Output the [X, Y] coordinate of the center of the cell containing the given text.  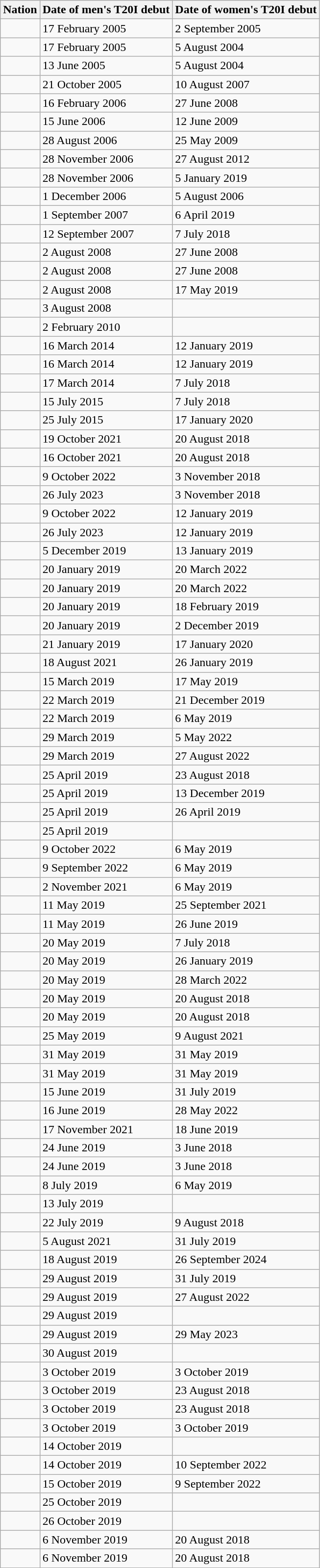
10 August 2007 [246, 84]
26 October 2019 [106, 1521]
28 March 2022 [246, 980]
13 June 2005 [106, 66]
25 July 2015 [106, 420]
25 October 2019 [106, 1502]
Nation [20, 10]
10 September 2022 [246, 1465]
26 June 2019 [246, 924]
26 September 2024 [246, 1260]
2 September 2005 [246, 28]
13 January 2019 [246, 551]
2 December 2019 [246, 625]
13 July 2019 [106, 1204]
25 May 2009 [246, 140]
21 October 2005 [106, 84]
15 June 2019 [106, 1092]
15 July 2015 [106, 401]
29 May 2023 [246, 1334]
3 August 2008 [106, 308]
9 August 2018 [246, 1222]
12 September 2007 [106, 234]
27 August 2012 [246, 159]
18 June 2019 [246, 1129]
28 May 2022 [246, 1110]
5 August 2006 [246, 196]
12 June 2009 [246, 122]
8 July 2019 [106, 1185]
16 June 2019 [106, 1110]
30 August 2019 [106, 1353]
15 March 2019 [106, 681]
19 October 2021 [106, 439]
26 April 2019 [246, 812]
18 February 2019 [246, 607]
5 August 2021 [106, 1241]
25 May 2019 [106, 1036]
1 September 2007 [106, 215]
Date of men's T20I debut [106, 10]
1 December 2006 [106, 196]
21 December 2019 [246, 700]
21 January 2019 [106, 644]
9 August 2021 [246, 1036]
17 March 2014 [106, 383]
13 December 2019 [246, 793]
17 November 2021 [106, 1129]
Date of women's T20I debut [246, 10]
6 April 2019 [246, 215]
5 January 2019 [246, 177]
5 May 2022 [246, 737]
22 July 2019 [106, 1222]
5 December 2019 [106, 551]
18 August 2019 [106, 1260]
15 October 2019 [106, 1484]
16 October 2021 [106, 457]
2 November 2021 [106, 887]
2 February 2010 [106, 327]
16 February 2006 [106, 103]
15 June 2006 [106, 122]
28 August 2006 [106, 140]
18 August 2021 [106, 663]
25 September 2021 [246, 905]
